Scan for the cell matching the given text and deliver its (X, Y) coordinate at center. 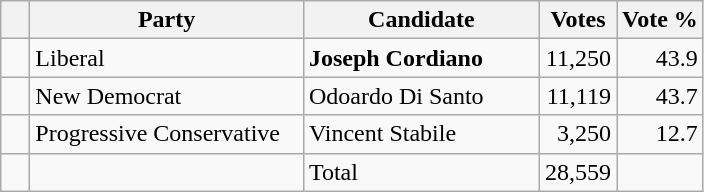
11,119 (578, 96)
Liberal (167, 58)
Votes (578, 20)
Joseph Cordiano (421, 58)
Odoardo Di Santo (421, 96)
Total (421, 172)
Vote % (660, 20)
New Democrat (167, 96)
43.7 (660, 96)
Vincent Stabile (421, 134)
3,250 (578, 134)
Party (167, 20)
Candidate (421, 20)
28,559 (578, 172)
12.7 (660, 134)
11,250 (578, 58)
Progressive Conservative (167, 134)
43.9 (660, 58)
